Return [X, Y] of the center of cell containing provided text 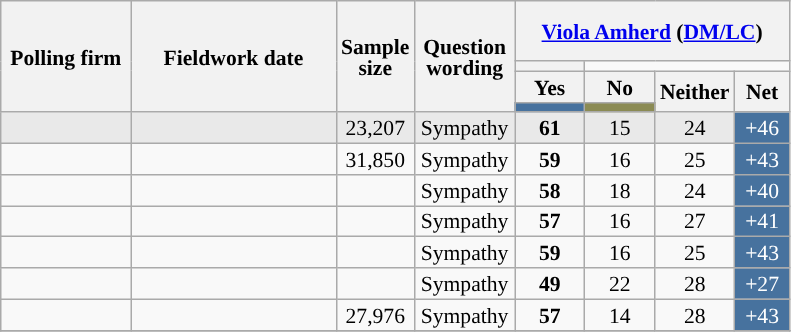
15 [620, 128]
Viola Amherd (DM/LC) [652, 31]
Neither [695, 92]
22 [620, 284]
31,850 [375, 160]
18 [620, 190]
Yes [550, 86]
Question wording [464, 56]
27,976 [375, 314]
27 [695, 222]
Samplesize [375, 56]
+41 [762, 222]
+27 [762, 284]
Polling firm [66, 56]
49 [550, 284]
+46 [762, 128]
Net [762, 92]
23,207 [375, 128]
Fieldwork date [234, 56]
No [620, 86]
61 [550, 128]
14 [620, 314]
58 [550, 190]
+40 [762, 190]
